Search for the cell housing the specified text and yield its [x, y] center coordinate. 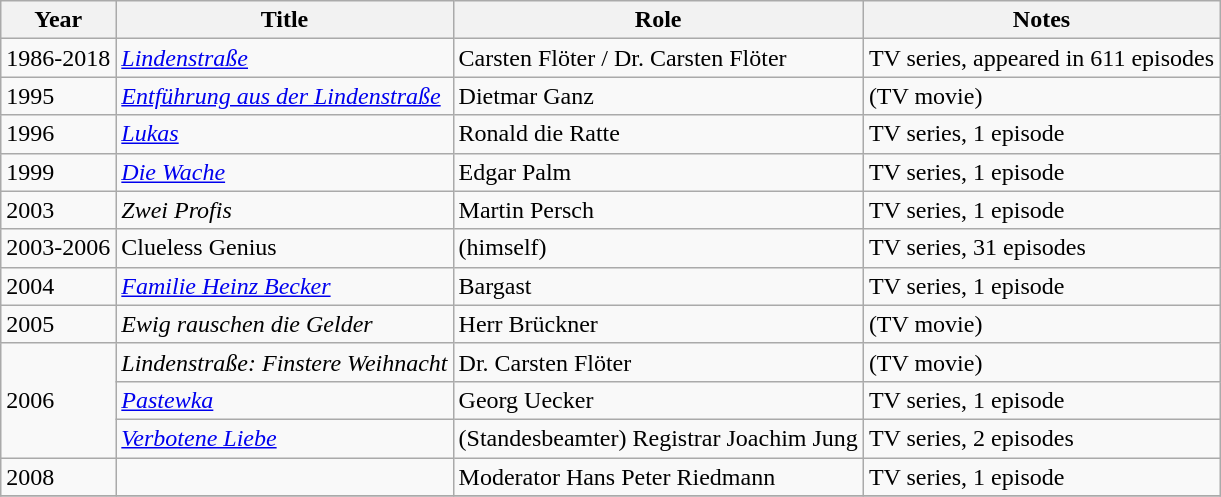
Lindenstraße: Finstere Weihnacht [284, 362]
Role [658, 20]
Lindenstraße [284, 58]
Ronald die Ratte [658, 134]
2003-2006 [58, 248]
TV series, appeared in 611 episodes [1041, 58]
2008 [58, 477]
Martin Persch [658, 210]
TV series, 31 episodes [1041, 248]
(himself) [658, 248]
1996 [58, 134]
2005 [58, 324]
1999 [58, 172]
2003 [58, 210]
Lukas [284, 134]
Year [58, 20]
Familie Heinz Becker [284, 286]
Dietmar Ganz [658, 96]
Carsten Flöter / Dr. Carsten Flöter [658, 58]
Moderator Hans Peter Riedmann [658, 477]
Ewig rauschen die Gelder [284, 324]
Notes [1041, 20]
Edgar Palm [658, 172]
1986-2018 [58, 58]
Dr. Carsten Flöter [658, 362]
TV series, 2 episodes [1041, 438]
Clueless Genius [284, 248]
Georg Uecker [658, 400]
Herr Brückner [658, 324]
2004 [58, 286]
Verbotene Liebe [284, 438]
Bargast [658, 286]
Title [284, 20]
Zwei Profis [284, 210]
2006 [58, 400]
(Standesbeamter) Registrar Joachim Jung [658, 438]
Entführung aus der Lindenstraße [284, 96]
Die Wache [284, 172]
1995 [58, 96]
Pastewka [284, 400]
